Detect which cell encompasses the target text, then output its (X, Y) center coordinate. 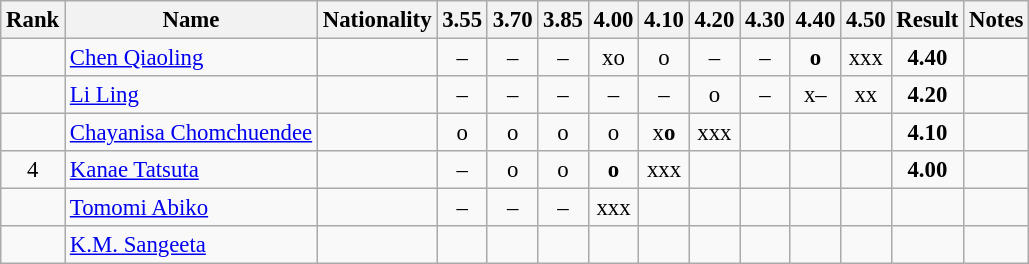
3.85 (563, 20)
3.70 (512, 20)
4.50 (866, 20)
4 (33, 170)
Li Ling (192, 95)
Tomomi Abiko (192, 208)
K.M. Sangeeta (192, 245)
Notes (996, 20)
Kanae Tatsuta (192, 170)
Result (928, 20)
Nationality (376, 20)
Chen Qiaoling (192, 58)
4.30 (765, 20)
xx (866, 95)
x– (815, 95)
Chayanisa Chomchuendee (192, 133)
Name (192, 20)
Rank (33, 20)
3.55 (462, 20)
